Locate the cell with the specified text and output its (X, Y) center coordinate. 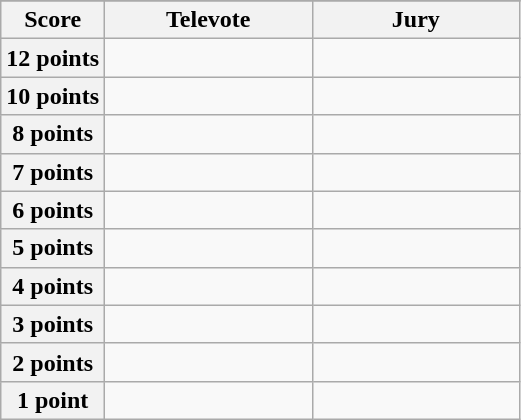
Televote (209, 20)
10 points (53, 96)
8 points (53, 134)
7 points (53, 172)
4 points (53, 286)
2 points (53, 362)
1 point (53, 400)
12 points (53, 58)
6 points (53, 210)
5 points (53, 248)
Score (53, 20)
Jury (416, 20)
3 points (53, 324)
